Determine the (X, Y) coordinate at the center of the cell enclosing the given text.  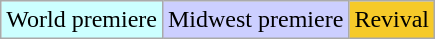
Revival (392, 20)
Midwest premiere (255, 20)
World premiere (82, 20)
